Output the (x, y) coordinate of the center of the cell containing the given text.  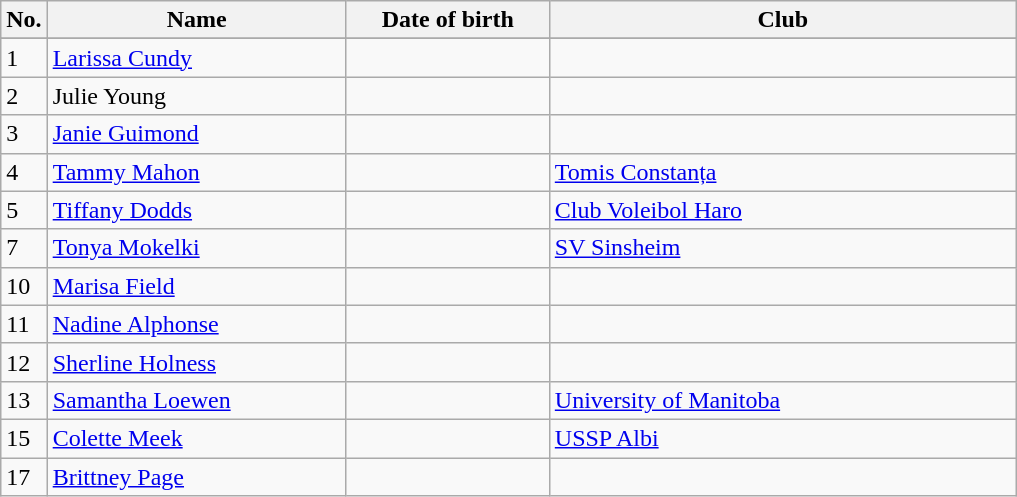
Brittney Page (196, 477)
4 (24, 172)
No. (24, 20)
Janie Guimond (196, 134)
Tonya Mokelki (196, 248)
Tomis Constanța (782, 172)
5 (24, 210)
Club (782, 20)
12 (24, 362)
1 (24, 58)
3 (24, 134)
Nadine Alphonse (196, 324)
13 (24, 400)
7 (24, 248)
15 (24, 438)
Club Voleibol Haro (782, 210)
Larissa Cundy (196, 58)
Julie Young (196, 96)
USSP Albi (782, 438)
Tiffany Dodds (196, 210)
Date of birth (448, 20)
Sherline Holness (196, 362)
10 (24, 286)
2 (24, 96)
Samantha Loewen (196, 400)
Colette Meek (196, 438)
University of Manitoba (782, 400)
SV Sinsheim (782, 248)
11 (24, 324)
17 (24, 477)
Marisa Field (196, 286)
Name (196, 20)
Tammy Mahon (196, 172)
